Scan for the cell matching the given text and deliver its (x, y) coordinate at center. 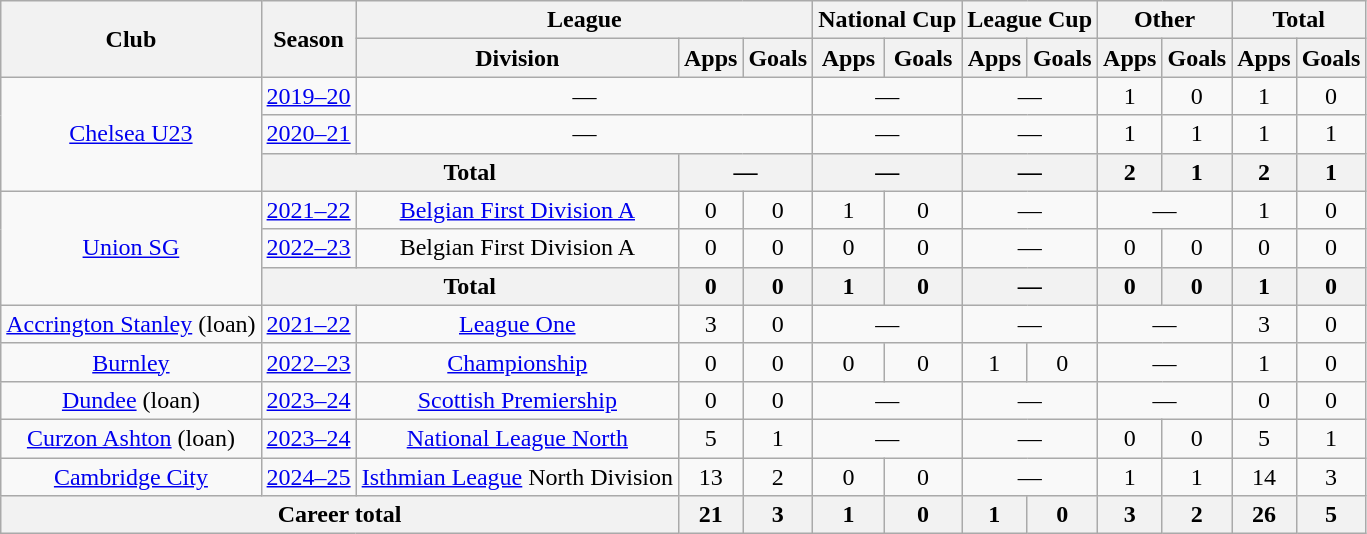
Chelsea U23 (131, 134)
21 (710, 515)
13 (710, 477)
League (584, 20)
Season (308, 39)
2019–20 (308, 96)
National Cup (888, 20)
Cambridge City (131, 477)
Accrington Stanley (loan) (131, 324)
Curzon Ashton (loan) (131, 438)
14 (1264, 477)
Union SG (131, 248)
Scottish Premiership (517, 400)
2024–25 (308, 477)
League Cup (1030, 20)
National League North (517, 438)
Isthmian League North Division (517, 477)
26 (1264, 515)
League One (517, 324)
Career total (340, 515)
Burnley (131, 362)
Club (131, 39)
2020–21 (308, 134)
Other (1165, 20)
Division (517, 58)
Dundee (loan) (131, 400)
Championship (517, 362)
